Identify which cell holds the provided text, then report its [x, y] central coordinate. 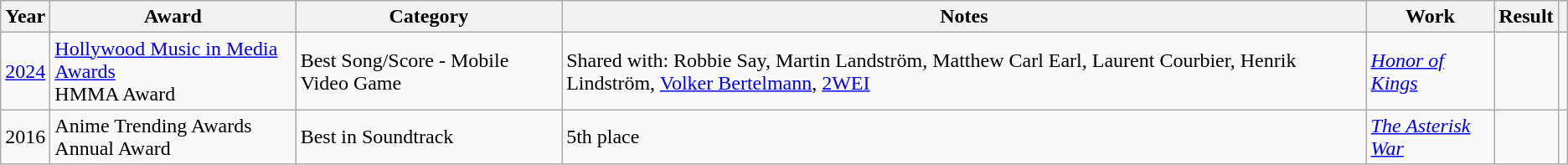
Year [25, 17]
Work [1431, 17]
5th place [964, 137]
2016 [25, 137]
2024 [25, 71]
Best in Soundtrack [429, 137]
Category [429, 17]
Best Song/Score - Mobile Video Game [429, 71]
The Asterisk War [1431, 137]
Award [173, 17]
Notes [964, 17]
Hollywood Music in Media AwardsHMMA Award [173, 71]
Result [1526, 17]
Anime Trending AwardsAnnual Award [173, 137]
Shared with: Robbie Say, Martin Landström, Matthew Carl Earl, Laurent Courbier, Henrik Lindström, Volker Bertelmann, 2WEI [964, 71]
Honor of Kings [1431, 71]
